Search for the cell housing the specified text and yield its [X, Y] center coordinate. 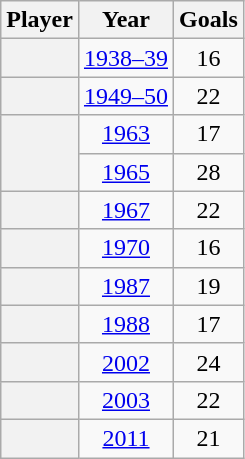
21 [209, 438]
1970 [126, 248]
2002 [126, 362]
Year [126, 20]
2003 [126, 400]
1967 [126, 210]
2011 [126, 438]
Player [40, 20]
1965 [126, 172]
28 [209, 172]
1938–39 [126, 58]
Goals [209, 20]
1987 [126, 286]
24 [209, 362]
19 [209, 286]
1949–50 [126, 96]
1963 [126, 134]
1988 [126, 324]
